Pinpoint the cell where the given text exists, returning its [X, Y] midpoint coordinate. 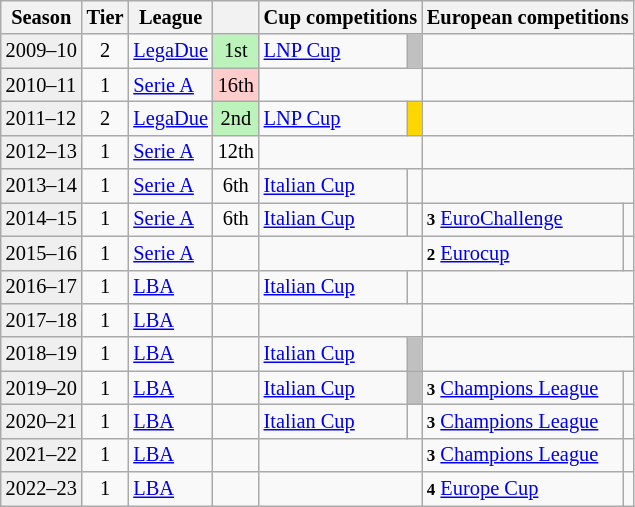
12th [236, 152]
2014–15 [42, 219]
Tier [106, 17]
16th [236, 85]
2018–19 [42, 354]
2021–22 [42, 455]
2016–17 [42, 287]
2019–20 [42, 388]
2020–21 [42, 421]
League [170, 17]
2 Eurocup [522, 253]
2015–16 [42, 253]
2017–18 [42, 320]
2010–11 [42, 85]
3 EuroChallenge [522, 219]
2022–23 [42, 489]
European competitions [528, 17]
2012–13 [42, 152]
2009–10 [42, 51]
2013–14 [42, 186]
1st [236, 51]
Season [42, 17]
2nd [236, 118]
Cup competitions [340, 17]
2011–12 [42, 118]
4 Europe Cup [522, 489]
